Search for the cell housing the specified text and yield its [x, y] center coordinate. 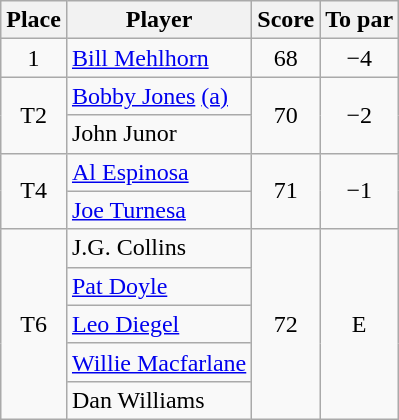
−1 [360, 191]
Player [158, 20]
T2 [34, 115]
1 [34, 58]
E [360, 324]
Leo Diegel [158, 324]
J.G. Collins [158, 248]
Joe Turnesa [158, 210]
Willie Macfarlane [158, 362]
To par [360, 20]
72 [286, 324]
−4 [360, 58]
Dan Williams [158, 400]
68 [286, 58]
71 [286, 191]
T6 [34, 324]
Score [286, 20]
Bill Mehlhorn [158, 58]
70 [286, 115]
John Junor [158, 134]
Al Espinosa [158, 172]
Pat Doyle [158, 286]
Place [34, 20]
Bobby Jones (a) [158, 96]
T4 [34, 191]
−2 [360, 115]
